Find where the given text appears and provide that cell's center as [X, Y] coordinate. 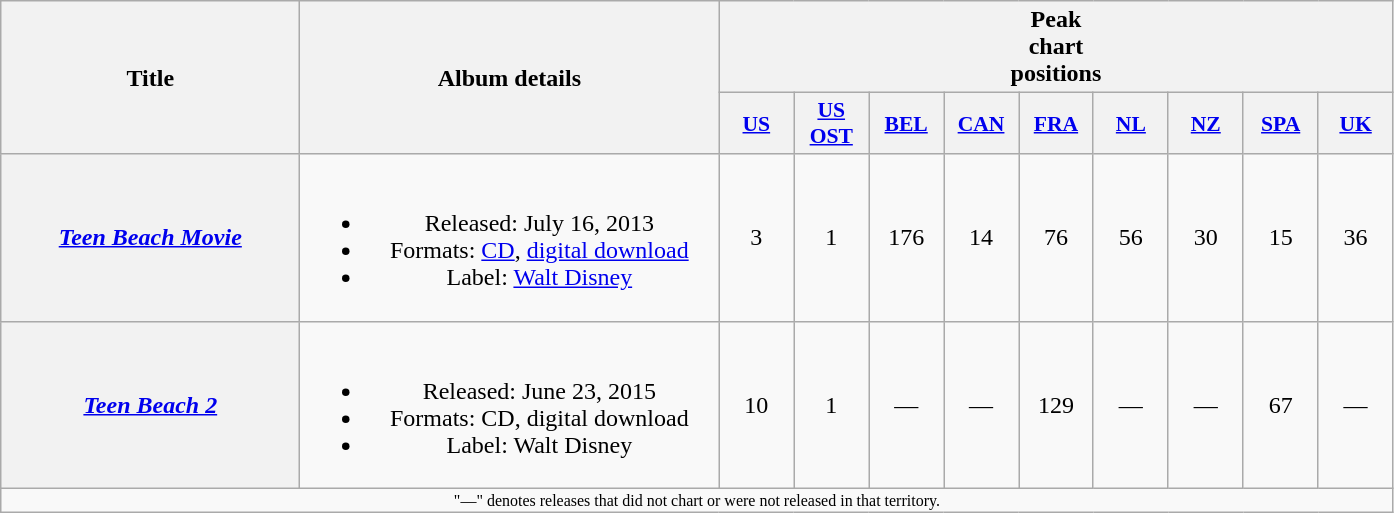
FRA [1056, 124]
BEL [906, 124]
36 [1356, 238]
76 [1056, 238]
67 [1280, 404]
56 [1130, 238]
30 [1206, 238]
SPA [1280, 124]
3 [756, 238]
129 [1056, 404]
Teen Beach Movie [150, 238]
US [756, 124]
15 [1280, 238]
Title [150, 78]
176 [906, 238]
NL [1130, 124]
Teen Beach 2 [150, 404]
Released: July 16, 2013Formats: CD, digital downloadLabel: Walt Disney [510, 238]
14 [982, 238]
10 [756, 404]
Peakchartpositions [1056, 47]
Album details [510, 78]
UK [1356, 124]
Released: June 23, 2015Formats: CD, digital downloadLabel: Walt Disney [510, 404]
"—" denotes releases that did not chart or were not released in that territory. [697, 500]
NZ [1206, 124]
CAN [982, 124]
USOST [832, 124]
